Provide the (X, Y) coordinate of the cell's center where the given text is located.  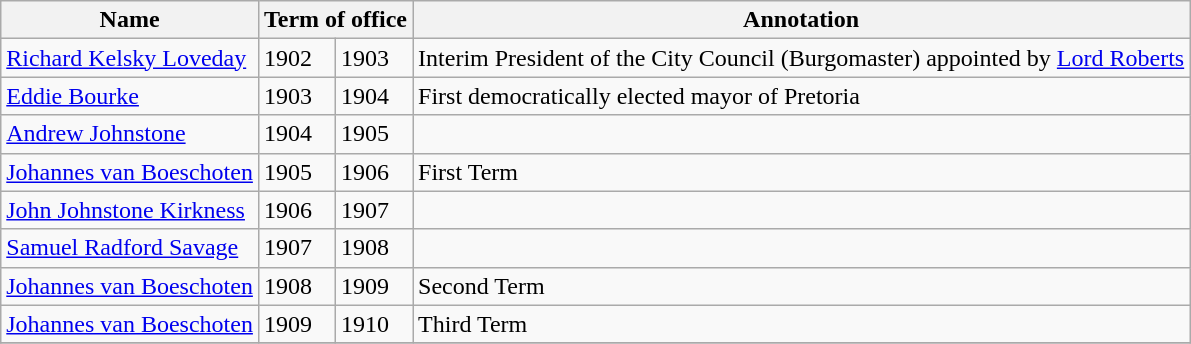
John Johnstone Kirkness (130, 210)
Second Term (802, 286)
1902 (296, 58)
First Term (802, 172)
First democratically elected mayor of Pretoria (802, 96)
Annotation (802, 20)
Andrew Johnstone (130, 134)
Third Term (802, 324)
Samuel Radford Savage (130, 248)
Richard Kelsky Loveday (130, 58)
1910 (374, 324)
Term of office (335, 20)
Eddie Bourke (130, 96)
Name (130, 20)
Interim President of the City Council (Burgomaster) appointed by Lord Roberts (802, 58)
